Capture the cell that displays the provided text and extract its [x, y] central coordinate. 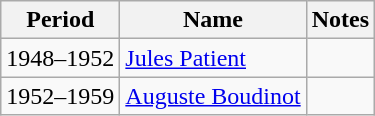
1948–1952 [60, 58]
Jules Patient [213, 58]
Auguste Boudinot [213, 96]
Period [60, 20]
Notes [340, 20]
Name [213, 20]
1952–1959 [60, 96]
